Detect which cell encompasses the target text, then output its (x, y) center coordinate. 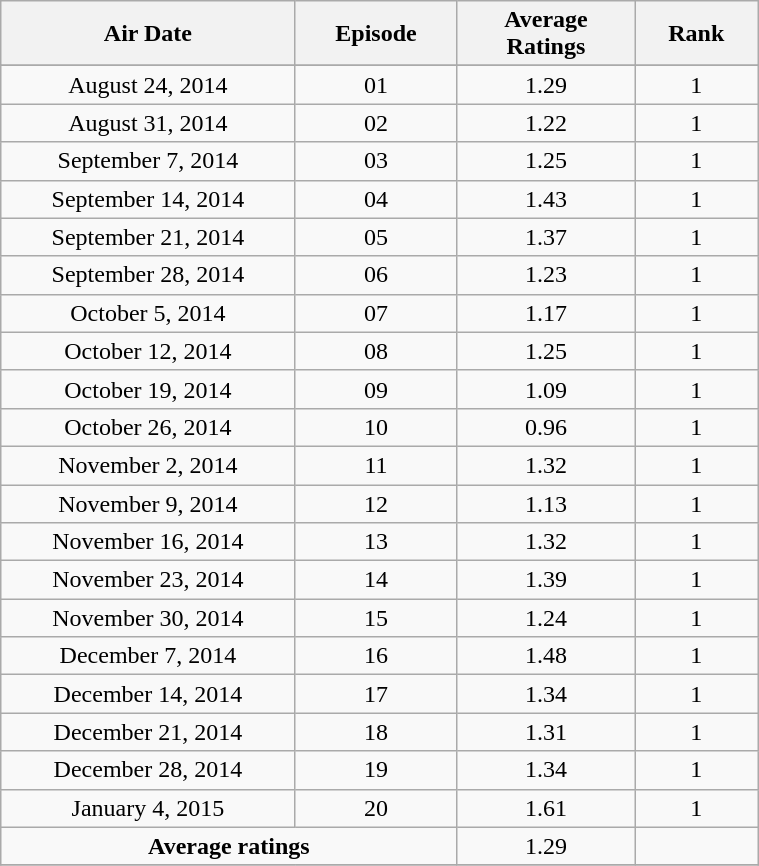
17 (376, 694)
08 (376, 351)
20 (376, 808)
Episode (376, 34)
13 (376, 542)
19 (376, 770)
August 24, 2014 (148, 85)
October 26, 2014 (148, 427)
11 (376, 465)
1.09 (546, 389)
1.43 (546, 199)
16 (376, 656)
03 (376, 161)
1.37 (546, 237)
12 (376, 503)
Average ratings (229, 846)
November 2, 2014 (148, 465)
Air Date (148, 34)
October 12, 2014 (148, 351)
04 (376, 199)
01 (376, 85)
14 (376, 580)
1.61 (546, 808)
September 14, 2014 (148, 199)
September 7, 2014 (148, 161)
October 19, 2014 (148, 389)
November 16, 2014 (148, 542)
December 28, 2014 (148, 770)
September 28, 2014 (148, 275)
06 (376, 275)
November 23, 2014 (148, 580)
1.23 (546, 275)
January 4, 2015 (148, 808)
09 (376, 389)
October 5, 2014 (148, 313)
07 (376, 313)
1.48 (546, 656)
December 14, 2014 (148, 694)
15 (376, 618)
1.24 (546, 618)
0.96 (546, 427)
1.17 (546, 313)
Rank (696, 34)
December 21, 2014 (148, 732)
02 (376, 123)
December 7, 2014 (148, 656)
September 21, 2014 (148, 237)
August 31, 2014 (148, 123)
10 (376, 427)
1.31 (546, 732)
1.22 (546, 123)
November 9, 2014 (148, 503)
Average Ratings (546, 34)
05 (376, 237)
18 (376, 732)
1.13 (546, 503)
November 30, 2014 (148, 618)
1.39 (546, 580)
